Extract the (x, y) coordinate from the center of the cell holding the provided text.  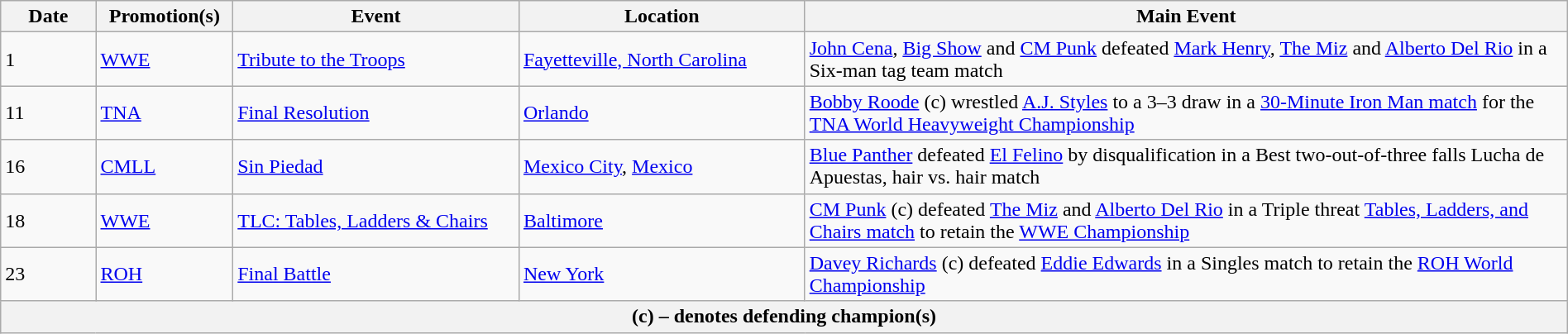
Final Battle (376, 274)
TLC: Tables, Ladders & Chairs (376, 220)
CMLL (165, 167)
ROH (165, 274)
Davey Richards (c) defeated Eddie Edwards in a Singles match to retain the ROH World Championship (1186, 274)
Event (376, 17)
Bobby Roode (c) wrestled A.J. Styles to a 3–3 draw in a 30-Minute Iron Man match for the TNA World Heavyweight Championship (1186, 112)
New York (662, 274)
Final Resolution (376, 112)
Date (48, 17)
Blue Panther defeated El Felino by disqualification in a Best two-out-of-three falls Lucha de Apuestas, hair vs. hair match (1186, 167)
18 (48, 220)
Mexico City, Mexico (662, 167)
Tribute to the Troops (376, 60)
16 (48, 167)
1 (48, 60)
Baltimore (662, 220)
23 (48, 274)
John Cena, Big Show and CM Punk defeated Mark Henry, The Miz and Alberto Del Rio in a Six-man tag team match (1186, 60)
Promotion(s) (165, 17)
Sin Piedad (376, 167)
Main Event (1186, 17)
Location (662, 17)
Fayetteville, North Carolina (662, 60)
11 (48, 112)
Orlando (662, 112)
CM Punk (c) defeated The Miz and Alberto Del Rio in a Triple threat Tables, Ladders, and Chairs match to retain the WWE Championship (1186, 220)
TNA (165, 112)
(c) – denotes defending champion(s) (784, 317)
